Search for the cell housing the specified text and yield its (X, Y) center coordinate. 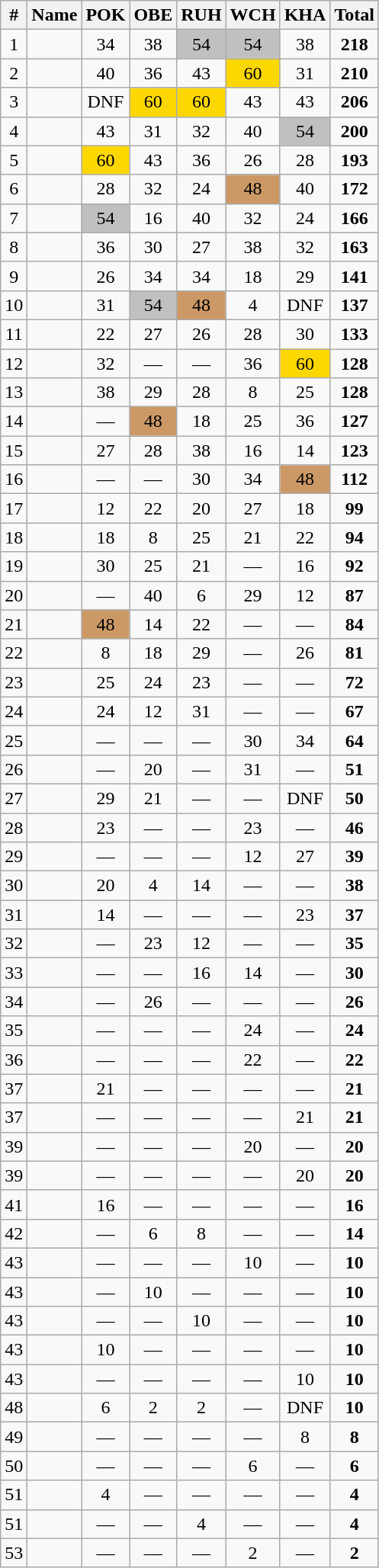
7 (14, 218)
193 (355, 160)
Total (355, 15)
99 (355, 508)
Name (55, 15)
92 (355, 566)
127 (355, 422)
94 (355, 537)
133 (355, 334)
72 (355, 682)
33 (14, 973)
206 (355, 102)
123 (355, 451)
53 (14, 1553)
RUH (201, 15)
137 (355, 305)
49 (14, 1437)
166 (355, 218)
200 (355, 131)
64 (355, 740)
19 (14, 566)
172 (355, 189)
163 (355, 247)
112 (355, 479)
15 (14, 451)
81 (355, 653)
11 (14, 334)
KHA (305, 15)
POK (105, 15)
WCH (253, 15)
1 (14, 44)
3 (14, 102)
5 (14, 160)
# (14, 15)
84 (355, 624)
218 (355, 44)
46 (355, 827)
9 (14, 276)
210 (355, 73)
67 (355, 711)
42 (14, 1233)
17 (14, 508)
OBE (153, 15)
41 (14, 1204)
141 (355, 276)
87 (355, 595)
13 (14, 393)
